Find where the given text appears and provide that cell's center as [x, y] coordinate. 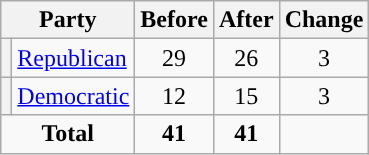
Change [324, 20]
12 [174, 96]
26 [246, 58]
Before [174, 20]
29 [174, 58]
Party [68, 20]
Total [68, 134]
15 [246, 96]
Republican [74, 58]
Democratic [74, 96]
After [246, 20]
